Return [X, Y] of the center of cell containing provided text 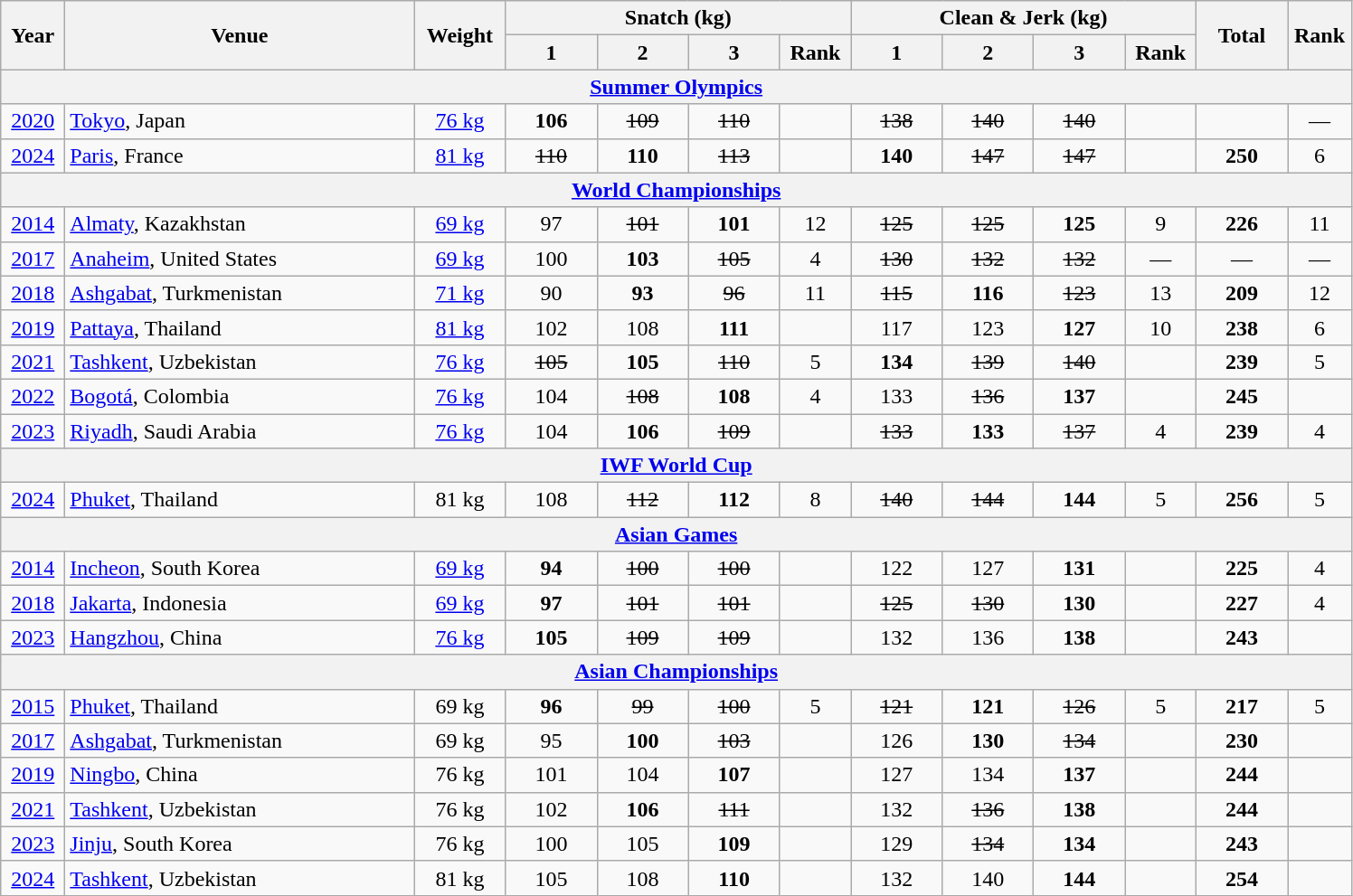
99 [642, 706]
Tokyo, Japan [240, 121]
Bogotá, Colombia [240, 396]
Hangzhou, China [240, 637]
209 [1241, 293]
Jakarta, Indonesia [240, 603]
90 [552, 293]
Riyadh, Saudi Arabia [240, 431]
Snatch (kg) [678, 18]
71 kg [459, 293]
245 [1241, 396]
2022 [33, 396]
113 [734, 156]
217 [1241, 706]
256 [1241, 500]
238 [1241, 327]
230 [1241, 740]
Incheon, South Korea [240, 569]
13 [1161, 293]
9 [1161, 224]
10 [1161, 327]
Jinju, South Korea [240, 844]
World Championships [676, 190]
225 [1241, 569]
Asian Games [676, 534]
129 [897, 844]
Summer Olympics [676, 87]
131 [1080, 569]
Asian Championships [676, 672]
Anaheim, United States [240, 259]
250 [1241, 156]
Total [1241, 35]
Weight [459, 35]
107 [734, 775]
2015 [33, 706]
122 [897, 569]
95 [552, 740]
254 [1241, 878]
Venue [240, 35]
116 [988, 293]
IWF World Cup [676, 466]
115 [897, 293]
93 [642, 293]
226 [1241, 224]
94 [552, 569]
Ningbo, China [240, 775]
Pattaya, Thailand [240, 327]
117 [897, 327]
139 [988, 362]
8 [816, 500]
227 [1241, 603]
Paris, France [240, 156]
Clean & Jerk (kg) [1024, 18]
2020 [33, 121]
Almaty, Kazakhstan [240, 224]
Year [33, 35]
